Return the (X, Y) coordinate for the center point of the cell that contains the specified text.  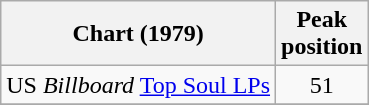
Peakposition (322, 34)
51 (322, 85)
US Billboard Top Soul LPs (138, 85)
Chart (1979) (138, 34)
